Locate the cell with the specified text and output its (x, y) center coordinate. 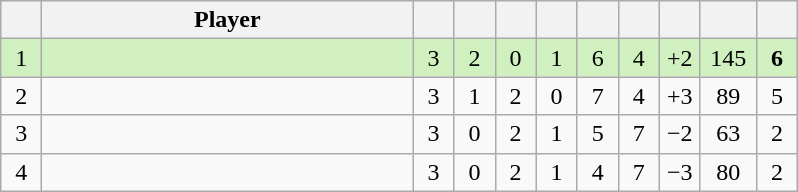
−3 (680, 172)
80 (728, 172)
Player (228, 20)
+3 (680, 96)
+2 (680, 58)
145 (728, 58)
89 (728, 96)
63 (728, 134)
−2 (680, 134)
